Capture the cell that displays the provided text and extract its (x, y) central coordinate. 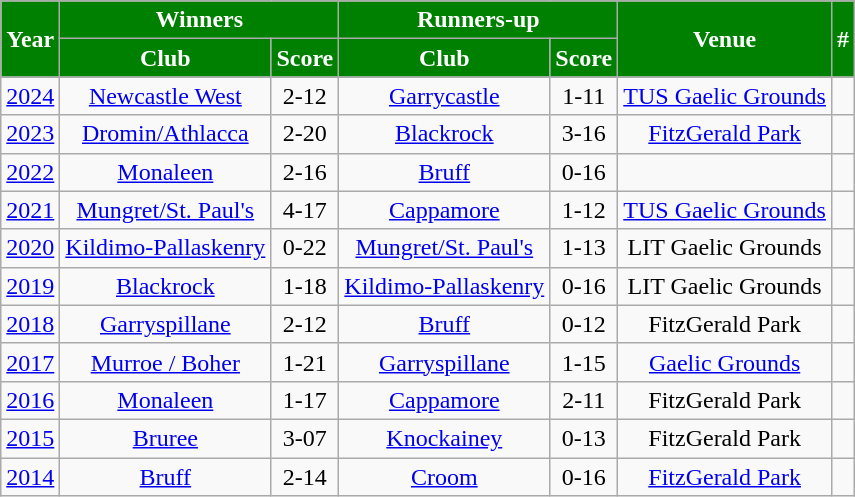
Croom (444, 477)
2018 (30, 324)
1-11 (584, 96)
2023 (30, 134)
Venue (725, 39)
1-21 (305, 362)
Newcastle West (166, 96)
2-14 (305, 477)
Runners-up (478, 20)
0-12 (584, 324)
Winners (200, 20)
Garrycastle (444, 96)
2014 (30, 477)
2021 (30, 210)
Dromin/Athlacca (166, 134)
Bruree (166, 438)
2024 (30, 96)
2017 (30, 362)
3-16 (584, 134)
3-07 (305, 438)
Gaelic Grounds (725, 362)
1-13 (584, 248)
0-22 (305, 248)
2016 (30, 400)
# (842, 39)
1-15 (584, 362)
2-16 (305, 172)
2019 (30, 286)
2-20 (305, 134)
2022 (30, 172)
2020 (30, 248)
1-17 (305, 400)
Murroe / Boher (166, 362)
1-18 (305, 286)
2015 (30, 438)
Knockainey (444, 438)
0-13 (584, 438)
2-11 (584, 400)
Year (30, 39)
1-12 (584, 210)
4-17 (305, 210)
